Identify which cell holds the provided text, then report its (X, Y) central coordinate. 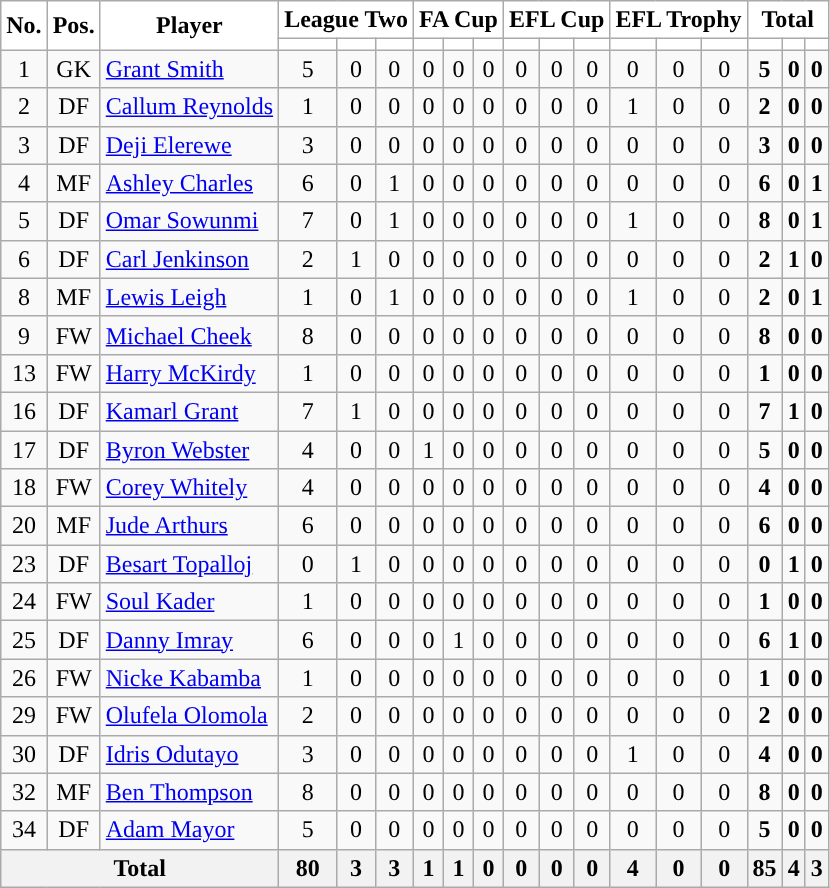
Danny Imray (189, 640)
Lewis Leigh (189, 297)
Pos. (74, 26)
Soul Kader (189, 602)
Olufela Olomola (189, 716)
Nicke Kabamba (189, 678)
Carl Jenkinson (189, 259)
Ashley Charles (189, 183)
23 (24, 564)
FA Cup (458, 20)
League Two (346, 20)
13 (24, 373)
24 (24, 602)
16 (24, 411)
80 (308, 868)
Michael Cheek (189, 335)
Player (189, 26)
Callum Reynolds (189, 107)
Adam Mayor (189, 830)
Deji Elerewe (189, 145)
34 (24, 830)
Corey Whitely (189, 488)
No. (24, 26)
Harry McKirdy (189, 373)
Kamarl Grant (189, 411)
GK (74, 69)
17 (24, 449)
EFL Trophy (678, 20)
9 (24, 335)
Byron Webster (189, 449)
85 (764, 868)
20 (24, 526)
Omar Sowunmi (189, 221)
29 (24, 716)
Idris Odutayo (189, 754)
25 (24, 640)
Jude Arthurs (189, 526)
Grant Smith (189, 69)
30 (24, 754)
Ben Thompson (189, 792)
32 (24, 792)
EFL Cup (556, 20)
Besart Topalloj (189, 564)
26 (24, 678)
18 (24, 488)
